Provide the (X, Y) coordinate of the cell's center where the given text is located.  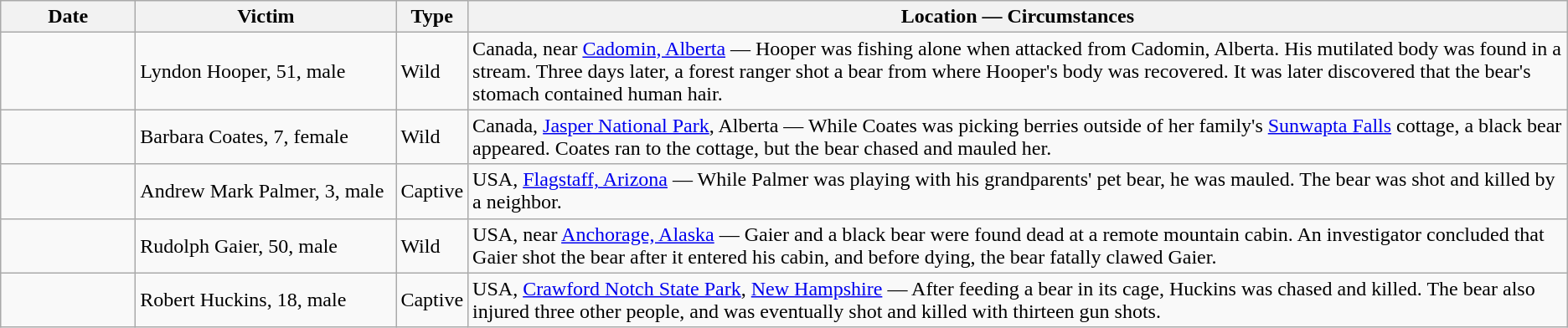
Date (69, 17)
Barbara Coates, 7, female (266, 137)
Rudolph Gaier, 50, male (266, 246)
Andrew Mark Palmer, 3, male (266, 191)
USA, Flagstaff, Arizona — While Palmer was playing with his grandparents' pet bear, he was mauled. The bear was shot and killed by a neighbor. (1019, 191)
Lyndon Hooper, 51, male (266, 71)
Victim (266, 17)
Location — Circumstances (1019, 17)
Robert Huckins, 18, male (266, 300)
Type (432, 17)
